Locate the cell with the specified text and output its (X, Y) center coordinate. 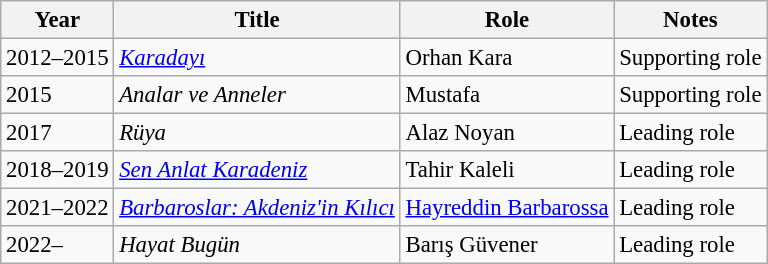
Year (58, 20)
Role (507, 20)
Hayreddin Barbarossa (507, 208)
Orhan Kara (507, 58)
Tahir Kaleli (507, 170)
2015 (58, 95)
Hayat Bugün (257, 245)
2018–2019 (58, 170)
2012–2015 (58, 58)
Sen Anlat Karadeniz (257, 170)
Barbaroslar: Akdeniz'in Kılıcı (257, 208)
Analar ve Anneler (257, 95)
Rüya (257, 133)
Mustafa (507, 95)
Notes (690, 20)
Alaz Noyan (507, 133)
Title (257, 20)
2022– (58, 245)
Barış Güvener (507, 245)
Karadayı (257, 58)
2017 (58, 133)
2021–2022 (58, 208)
